Output the (X, Y) coordinate of the center of the cell containing the given text.  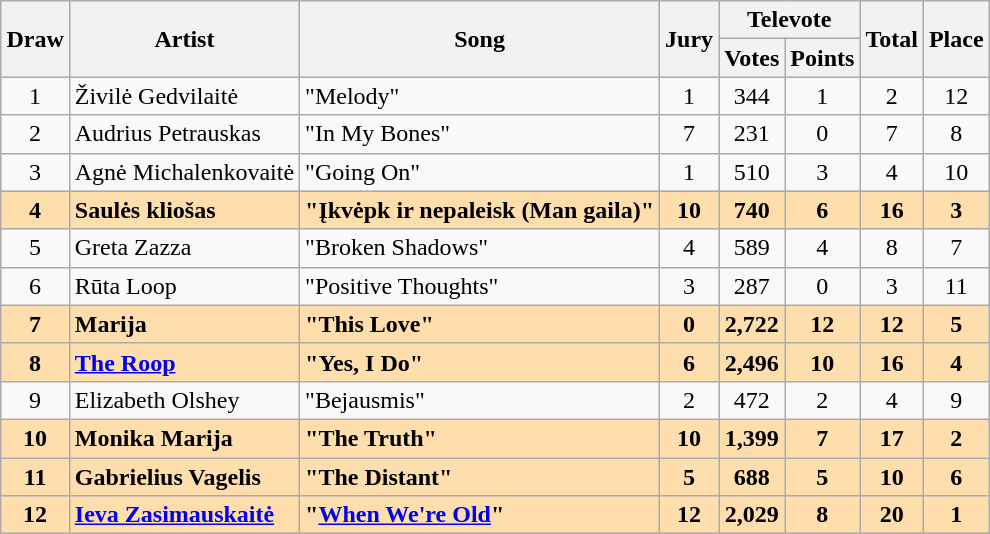
"Melody" (480, 96)
Saulės kliošas (184, 210)
Points (822, 58)
"Broken Shadows" (480, 248)
"In My Bones" (480, 134)
472 (752, 400)
Jury (690, 39)
Agnė Michalenkovaitė (184, 172)
Place (956, 39)
"Bejausmis" (480, 400)
"Yes, I Do" (480, 362)
Gabrielius Vagelis (184, 477)
2,029 (752, 515)
Rūta Loop (184, 286)
Elizabeth Olshey (184, 400)
287 (752, 286)
Marija (184, 324)
2,496 (752, 362)
Draw (35, 39)
Televote (790, 20)
231 (752, 134)
Total (892, 39)
510 (752, 172)
1,399 (752, 438)
Živilė Gedvilaitė (184, 96)
"This Love" (480, 324)
Artist (184, 39)
"The Distant" (480, 477)
Song (480, 39)
2,722 (752, 324)
Votes (752, 58)
"Going On" (480, 172)
688 (752, 477)
20 (892, 515)
Audrius Petrauskas (184, 134)
Ieva Zasimauskaitė (184, 515)
344 (752, 96)
"The Truth" (480, 438)
The Roop (184, 362)
Monika Marija (184, 438)
"Positive Thoughts" (480, 286)
17 (892, 438)
Greta Zazza (184, 248)
740 (752, 210)
"When We're Old" (480, 515)
589 (752, 248)
"Įkvėpk ir nepaleisk (Man gaila)" (480, 210)
